Return the (X, Y) coordinate for the center point of the cell that contains the specified text.  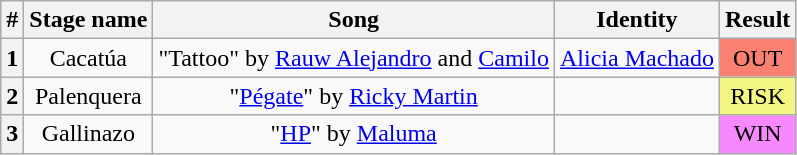
Alicia Machado (636, 58)
1 (12, 58)
Palenquera (88, 96)
Gallinazo (88, 134)
"Tattoo" by Rauw Alejandro and Camilo (354, 58)
WIN (757, 134)
"Pégate" by Ricky Martin (354, 96)
OUT (757, 58)
Stage name (88, 20)
RISK (757, 96)
2 (12, 96)
Identity (636, 20)
3 (12, 134)
Cacatúa (88, 58)
# (12, 20)
Result (757, 20)
"HP" by Maluma (354, 134)
Song (354, 20)
